Capture the cell that displays the provided text and extract its (X, Y) central coordinate. 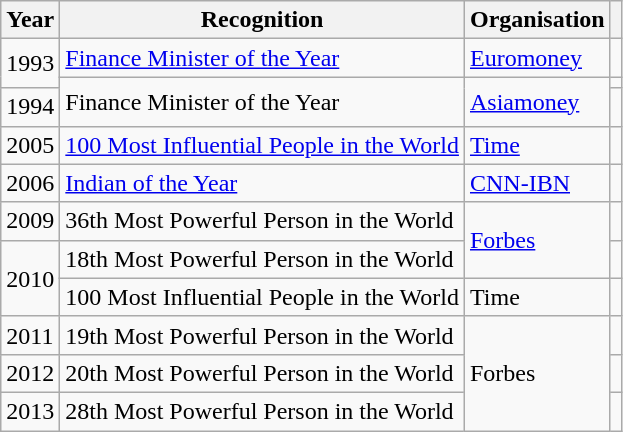
2013 (30, 411)
2006 (30, 183)
28th Most Powerful Person in the World (262, 411)
18th Most Powerful Person in the World (262, 259)
2011 (30, 335)
2010 (30, 278)
CNN-IBN (537, 183)
Recognition (262, 20)
1993 (30, 64)
1994 (30, 107)
Euromoney (537, 58)
Year (30, 20)
Asiamoney (537, 102)
20th Most Powerful Person in the World (262, 373)
19th Most Powerful Person in the World (262, 335)
2012 (30, 373)
36th Most Powerful Person in the World (262, 221)
Organisation (537, 20)
2005 (30, 145)
Indian of the Year (262, 183)
2009 (30, 221)
